Capture the cell that displays the provided text and extract its [x, y] central coordinate. 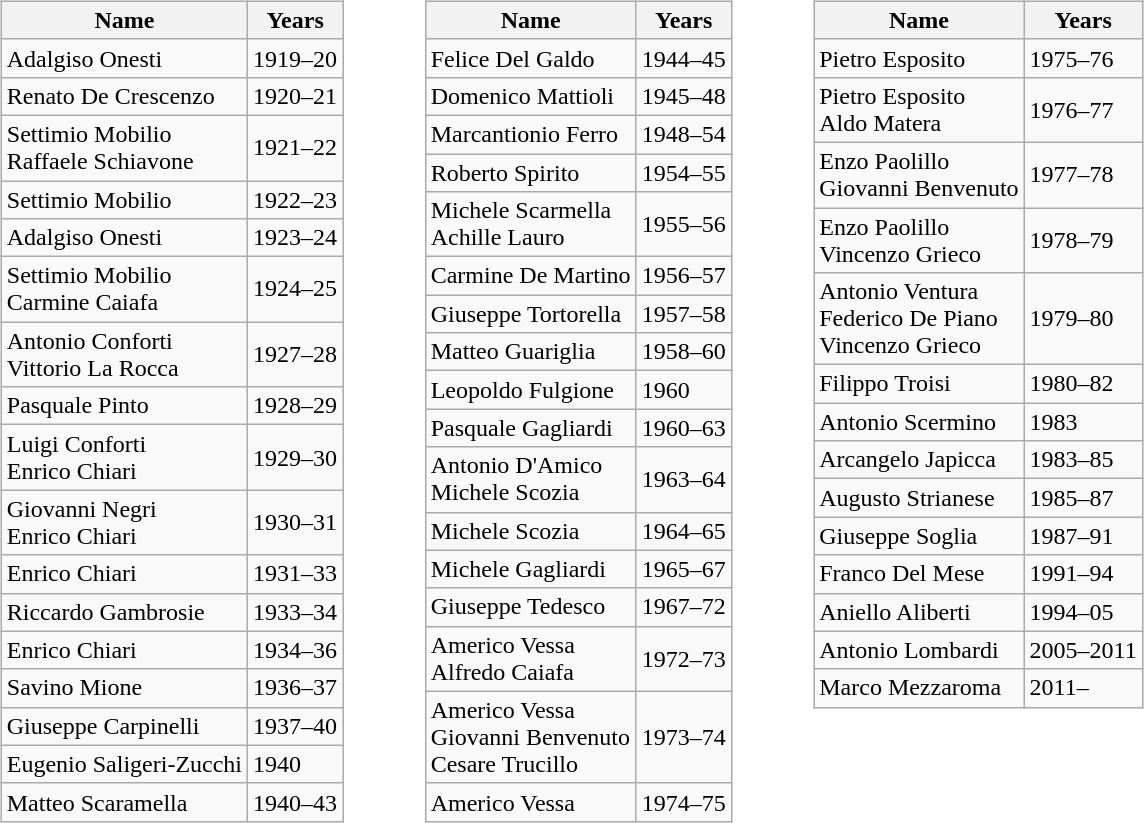
1994–05 [1083, 612]
Michele Gagliardi [530, 569]
1930–31 [296, 522]
1967–72 [684, 607]
Matteo Scaramella [124, 802]
1976–77 [1083, 110]
1923–24 [296, 238]
Pasquale Gagliardi [530, 428]
1921–22 [296, 148]
Antonio Scermino [919, 422]
Americo VessaAlfredo Caiafa [530, 658]
Savino Mione [124, 688]
1954–55 [684, 173]
Settimio Mobilio [124, 199]
Americo VessaGiovanni BenvenutoCesare Trucillo [530, 737]
Giovanni NegriEnrico Chiari [124, 522]
1960–63 [684, 428]
Roberto Spirito [530, 173]
Aniello Aliberti [919, 612]
Antonio D'AmicoMichele Scozia [530, 480]
Franco Del Mese [919, 574]
1927–28 [296, 354]
1948–54 [684, 134]
1960 [684, 390]
Giuseppe Soglia [919, 536]
1919–20 [296, 58]
Luigi ConfortiEnrico Chiari [124, 458]
Michele ScarmellaAchille Lauro [530, 224]
1920–21 [296, 96]
1944–45 [684, 58]
Augusto Strianese [919, 498]
1973–74 [684, 737]
Giuseppe Tortorella [530, 314]
1936–37 [296, 688]
1964–65 [684, 531]
1956–57 [684, 276]
1940–43 [296, 802]
Antonio ConfortiVittorio La Rocca [124, 354]
Pasquale Pinto [124, 406]
Americo Vessa [530, 802]
1922–23 [296, 199]
Carmine De Martino [530, 276]
Enzo PaolilloVincenzo Grieco [919, 240]
Filippo Troisi [919, 384]
1983 [1083, 422]
1957–58 [684, 314]
1979–80 [1083, 319]
1933–34 [296, 612]
1929–30 [296, 458]
1987–91 [1083, 536]
1931–33 [296, 574]
Pietro Esposito [919, 58]
Antonio Lombardi [919, 650]
1983–85 [1083, 460]
Enzo PaolilloGiovanni Benvenuto [919, 174]
Riccardo Gambrosie [124, 612]
1963–64 [684, 480]
1975–76 [1083, 58]
Giuseppe Carpinelli [124, 726]
1924–25 [296, 290]
Marco Mezzaroma [919, 688]
Antonio VenturaFederico De PianoVincenzo Grieco [919, 319]
Pietro EspositoAldo Matera [919, 110]
1945–48 [684, 96]
1965–67 [684, 569]
Arcangelo Japicca [919, 460]
Marcantionio Ferro [530, 134]
Eugenio Saligeri-Zucchi [124, 764]
2011– [1083, 688]
Renato De Crescenzo [124, 96]
1977–78 [1083, 174]
1955–56 [684, 224]
1978–79 [1083, 240]
Leopoldo Fulgione [530, 390]
1940 [296, 764]
1972–73 [684, 658]
1991–94 [1083, 574]
Domenico Mattioli [530, 96]
Settimio MobilioCarmine Caiafa [124, 290]
Michele Scozia [530, 531]
1958–60 [684, 352]
1985–87 [1083, 498]
Settimio MobilioRaffaele Schiavone [124, 148]
1937–40 [296, 726]
Matteo Guariglia [530, 352]
1980–82 [1083, 384]
1974–75 [684, 802]
Giuseppe Tedesco [530, 607]
1934–36 [296, 650]
Felice Del Galdo [530, 58]
1928–29 [296, 406]
2005–2011 [1083, 650]
